Search for the cell housing the specified text and yield its (X, Y) center coordinate. 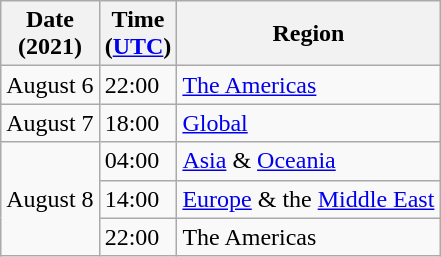
Europe & the Middle East (308, 199)
Time(UTC) (138, 34)
August 7 (50, 123)
04:00 (138, 161)
14:00 (138, 199)
18:00 (138, 123)
Global (308, 123)
Region (308, 34)
Date(2021) (50, 34)
August 6 (50, 85)
August 8 (50, 199)
Asia & Oceania (308, 161)
